Output the (x, y) coordinate of the center of the cell containing the given text.  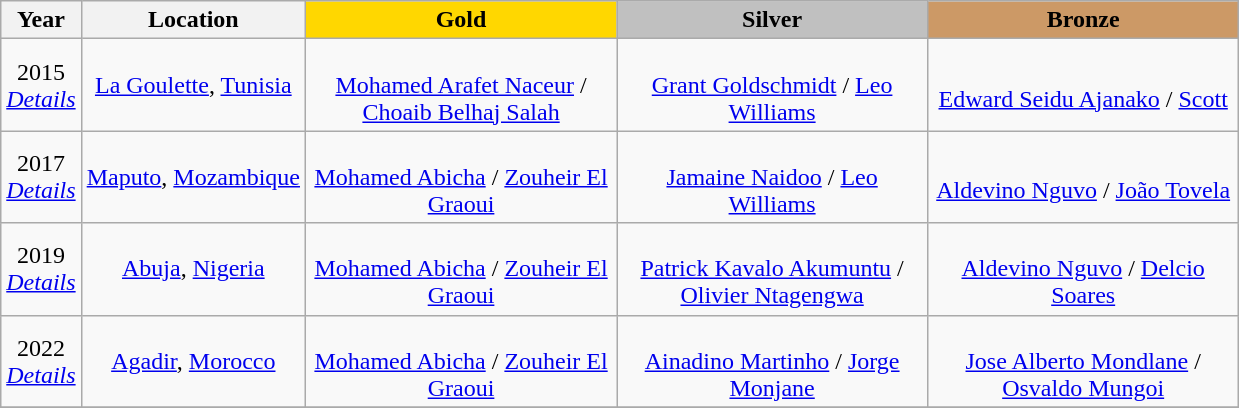
Jamaine Naidoo / Leo Williams (772, 177)
Year (41, 20)
Bronze (1084, 20)
2022 Details (41, 361)
Grant Goldschmidt / Leo Williams (772, 85)
2017 Details (41, 177)
Jose Alberto Mondlane / Osvaldo Mungoi (1084, 361)
Ainadino Martinho / Jorge Monjane (772, 361)
Patrick Kavalo Akumuntu / Olivier Ntagengwa (772, 269)
La Goulette, Tunisia (193, 85)
Agadir, Morocco (193, 361)
Aldevino Nguvo / João Tovela (1084, 177)
Location (193, 20)
Aldevino Nguvo / Delcio Soares (1084, 269)
2015 Details (41, 85)
2019 Details (41, 269)
Edward Seidu Ajanako / Scott (1084, 85)
Silver (772, 20)
Abuja, Nigeria (193, 269)
Gold (462, 20)
Maputo, Mozambique (193, 177)
Mohamed Arafet Naceur / Choaib Belhaj Salah (462, 85)
